From the cell containing the given text, extract its center point as [X, Y] coordinate. 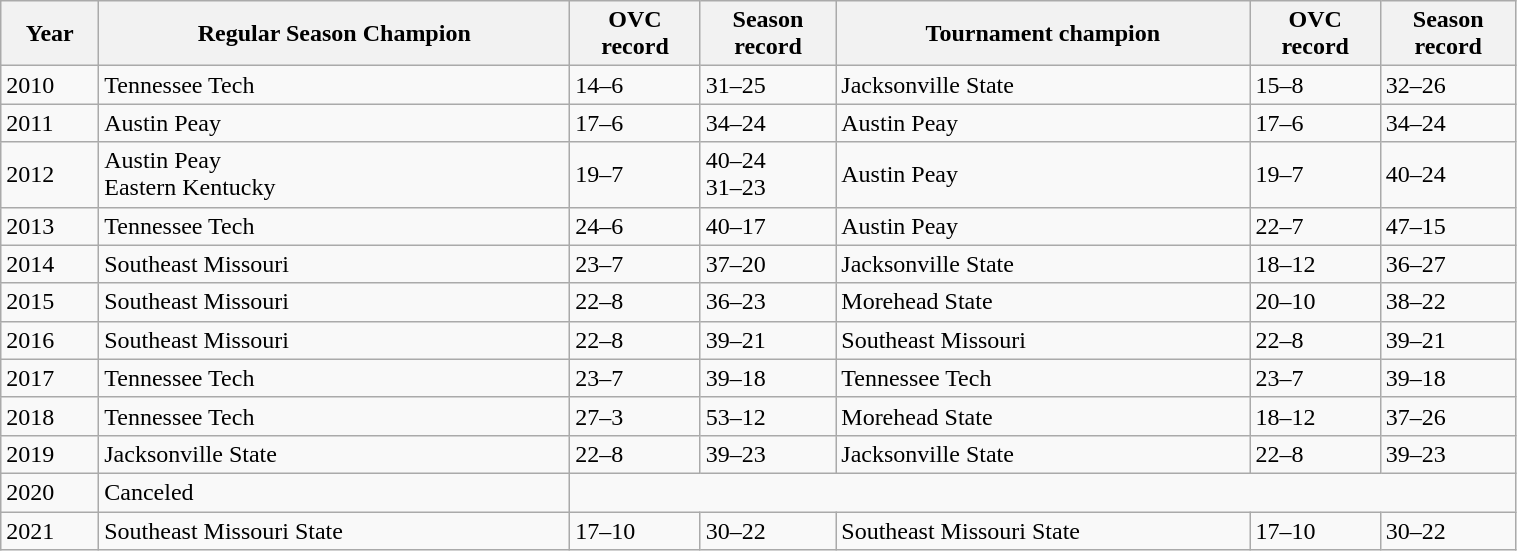
2018 [50, 416]
2019 [50, 454]
40–2431–23 [768, 174]
2012 [50, 174]
Year [50, 34]
Austin PeayEastern Kentucky [334, 174]
15–8 [1315, 85]
20–10 [1315, 302]
2014 [50, 264]
2011 [50, 123]
36–27 [1448, 264]
2020 [50, 492]
2013 [50, 226]
37–20 [768, 264]
38–22 [1448, 302]
2017 [50, 378]
2021 [50, 531]
40–24 [1448, 174]
2010 [50, 85]
53–12 [768, 416]
Canceled [334, 492]
36–23 [768, 302]
47–15 [1448, 226]
37–26 [1448, 416]
Tournament champion [1043, 34]
2016 [50, 340]
27–3 [635, 416]
22–7 [1315, 226]
31–25 [768, 85]
Regular Season Champion [334, 34]
2015 [50, 302]
40–17 [768, 226]
14–6 [635, 85]
24–6 [635, 226]
32–26 [1448, 85]
